Provide the [x, y] coordinate of the cell's center where the given text is located.  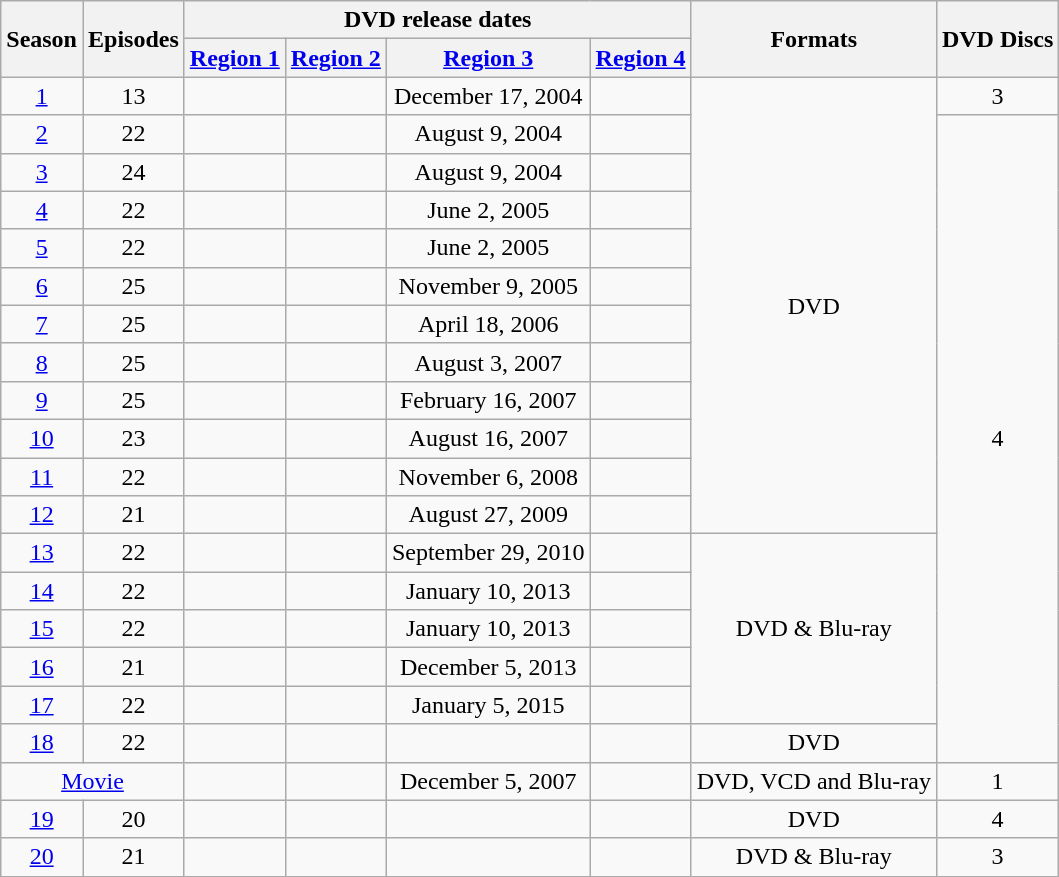
Region 4 [640, 58]
Region 3 [488, 58]
24 [133, 172]
7 [42, 324]
14 [42, 591]
11 [42, 477]
2 [42, 134]
Region 1 [234, 58]
6 [42, 286]
10 [42, 438]
Formats [814, 39]
Episodes [133, 39]
February 16, 2007 [488, 400]
November 9, 2005 [488, 286]
19 [42, 819]
9 [42, 400]
5 [42, 248]
12 [42, 515]
August 27, 2009 [488, 515]
8 [42, 362]
January 5, 2015 [488, 705]
April 18, 2006 [488, 324]
December 17, 2004 [488, 96]
DVD, VCD and Blu-ray [814, 781]
23 [133, 438]
Movie [93, 781]
Region 2 [336, 58]
August 16, 2007 [488, 438]
DVD Discs [997, 39]
DVD release dates [438, 20]
17 [42, 705]
15 [42, 629]
August 3, 2007 [488, 362]
December 5, 2007 [488, 781]
16 [42, 667]
18 [42, 743]
September 29, 2010 [488, 553]
Season [42, 39]
November 6, 2008 [488, 477]
December 5, 2013 [488, 667]
